For the text-containing cell, return its midpoint in [X, Y] coordinate format. 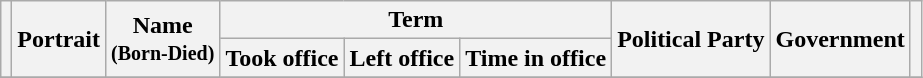
Took office [282, 58]
Name(Born-Died) [162, 39]
Government [840, 39]
Political Party [691, 39]
Term [416, 20]
Left office [402, 58]
Time in office [536, 58]
Portrait [59, 39]
